Output the [X, Y] coordinate of the center of the cell containing the given text.  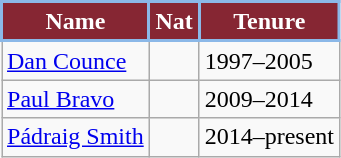
Nat [174, 22]
Pádraig Smith [76, 137]
Dan Counce [76, 60]
Paul Bravo [76, 99]
2014–present [269, 137]
1997–2005 [269, 60]
Tenure [269, 22]
Name [76, 22]
2009–2014 [269, 99]
